Extract the (X, Y) coordinate from the center of the cell holding the provided text.  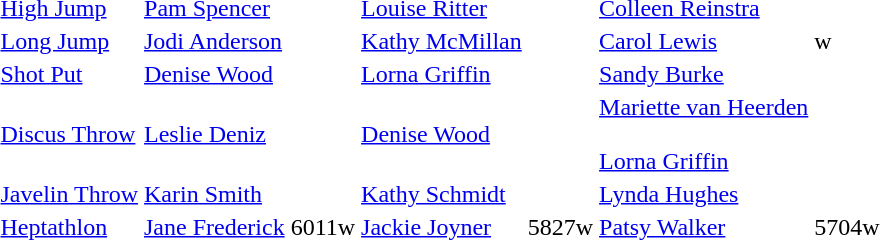
Carol Lewis (704, 41)
Kathy Schmidt (442, 194)
Sandy Burke (704, 74)
Jodi Anderson (215, 41)
Mariette van HeerdenLorna Griffin (704, 134)
Lorna Griffin (442, 74)
Karin Smith (215, 194)
Lynda Hughes (704, 194)
Leslie Deniz (215, 134)
Kathy McMillan (442, 41)
